Provide the (X, Y) coordinate of the cell's center where the given text is located.  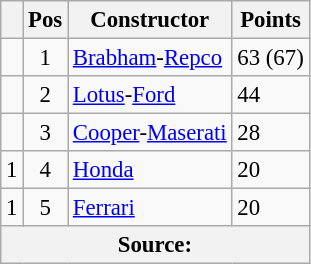
Brabham-Repco (150, 58)
5 (46, 208)
63 (67) (270, 58)
44 (270, 95)
Honda (150, 170)
Ferrari (150, 208)
Constructor (150, 20)
Lotus-Ford (150, 95)
Pos (46, 20)
Points (270, 20)
3 (46, 133)
Cooper-Maserati (150, 133)
28 (270, 133)
4 (46, 170)
Source: (155, 245)
2 (46, 95)
